For the text-containing cell, return its midpoint in [x, y] coordinate format. 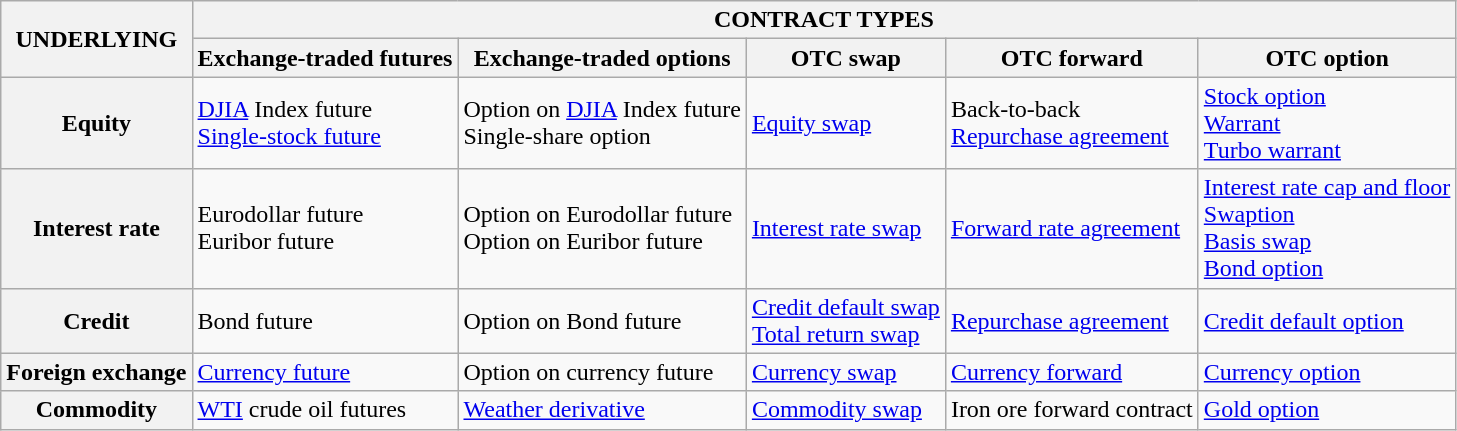
OTC forward [1072, 58]
Exchange-traded futures [325, 58]
WTI crude oil futures [325, 410]
UNDERLYING [96, 39]
Option on DJIA Index future Single-share option [602, 123]
Interest rate [96, 228]
Stock optionWarrantTurbo warrant [1327, 123]
Currency forward [1072, 372]
DJIA Index future Single-stock future [325, 123]
CONTRACT TYPES [824, 20]
Iron ore forward contract [1072, 410]
Equity [96, 123]
Bond future [325, 320]
Weather derivative [602, 410]
Repurchase agreement [1072, 320]
Interest rate swap [846, 228]
Commodity [96, 410]
Foreign exchange [96, 372]
Equity swap [846, 123]
Option on currency future [602, 372]
OTC option [1327, 58]
Back-to-back Repurchase agreement [1072, 123]
Interest rate cap and floor Swaption Basis swap Bond option [1327, 228]
Currency future [325, 372]
Currency swap [846, 372]
Commodity swap [846, 410]
Credit default option [1327, 320]
Credit default swap Total return swap [846, 320]
Option on Bond future [602, 320]
Credit [96, 320]
Option on Eurodollar future Option on Euribor future [602, 228]
Forward rate agreement [1072, 228]
Currency option [1327, 372]
Eurodollar future Euribor future [325, 228]
Gold option [1327, 410]
OTC swap [846, 58]
Exchange-traded options [602, 58]
